Scan for the cell matching the given text and deliver its [x, y] coordinate at center. 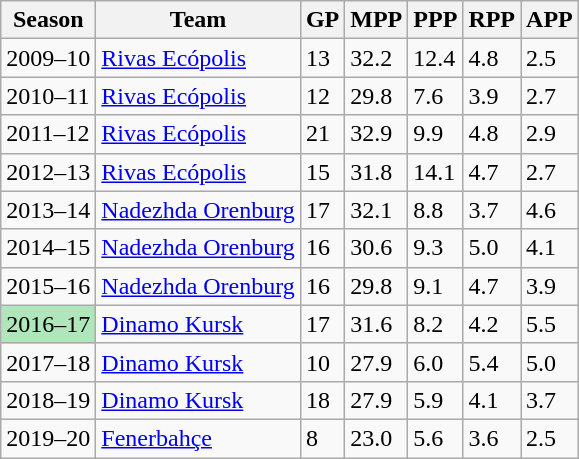
8 [322, 438]
Fenerbahçe [198, 438]
18 [322, 400]
2012–13 [48, 172]
4.6 [550, 210]
Season [48, 20]
Team [198, 20]
9.1 [436, 286]
31.8 [376, 172]
9.3 [436, 248]
5.5 [550, 324]
2014–15 [48, 248]
32.9 [376, 134]
2010–11 [48, 96]
8.2 [436, 324]
9.9 [436, 134]
2015–16 [48, 286]
21 [322, 134]
14.1 [436, 172]
8.8 [436, 210]
4.2 [492, 324]
10 [322, 362]
2016–17 [48, 324]
2018–19 [48, 400]
30.6 [376, 248]
6.0 [436, 362]
2013–14 [48, 210]
5.9 [436, 400]
5.4 [492, 362]
13 [322, 58]
2017–18 [48, 362]
12.4 [436, 58]
3.6 [492, 438]
2011–12 [48, 134]
PPP [436, 20]
2019–20 [48, 438]
32.2 [376, 58]
2.9 [550, 134]
23.0 [376, 438]
15 [322, 172]
12 [322, 96]
31.6 [376, 324]
RPP [492, 20]
GP [322, 20]
5.6 [436, 438]
7.6 [436, 96]
32.1 [376, 210]
2009–10 [48, 58]
MPP [376, 20]
APP [550, 20]
